Output the [x, y] coordinate of the center of the cell containing the given text.  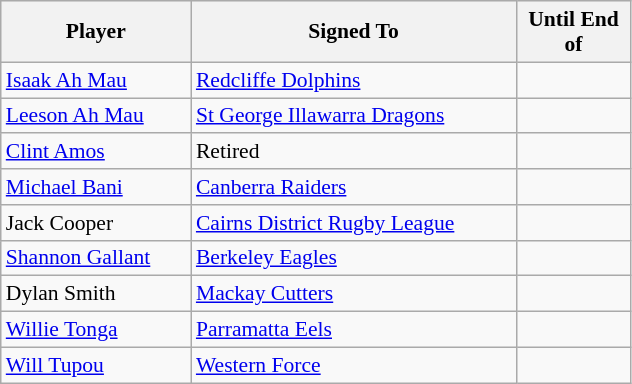
Clint Amos [96, 152]
Isaak Ah Mau [96, 80]
Michael Bani [96, 187]
Shannon Gallant [96, 258]
Willie Tonga [96, 330]
Signed To [354, 32]
St George Illawarra Dragons [354, 116]
Canberra Raiders [354, 187]
Berkeley Eagles [354, 258]
Dylan Smith [96, 294]
Until End of [574, 32]
Jack Cooper [96, 223]
Western Force [354, 365]
Cairns District Rugby League [354, 223]
Leeson Ah Mau [96, 116]
Player [96, 32]
Parramatta Eels [354, 330]
Redcliffe Dolphins [354, 80]
Mackay Cutters [354, 294]
Will Tupou [96, 365]
Retired [354, 152]
